Return (X, Y) of the center of cell containing provided text 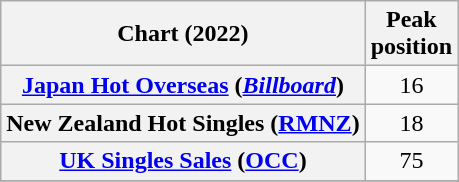
16 (411, 85)
New Zealand Hot Singles (RMNZ) (183, 123)
18 (411, 123)
UK Singles Sales (OCC) (183, 161)
Chart (2022) (183, 34)
75 (411, 161)
Peak position (411, 34)
Japan Hot Overseas (Billboard) (183, 85)
